Return the [x, y] coordinate for the center point of the cell that contains the specified text.  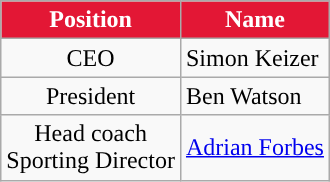
President [91, 96]
Adrian Forbes [254, 148]
CEO [91, 58]
Name [254, 20]
Head coachSporting Director [91, 148]
Simon Keizer [254, 58]
Ben Watson [254, 96]
Position [91, 20]
